Return [x, y] of the center of cell containing provided text 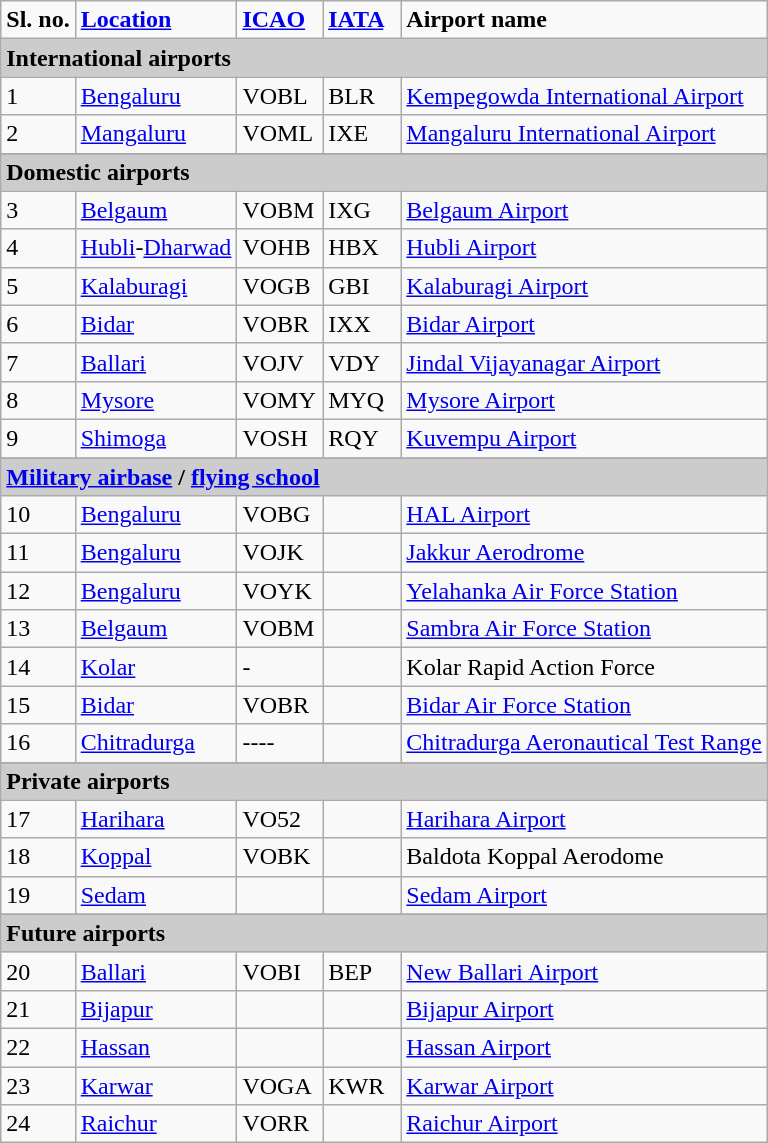
Private airports [384, 781]
16 [38, 743]
21 [38, 1009]
1 [38, 96]
Sambra Air Force Station [584, 629]
Harihara [156, 819]
23 [38, 1085]
VORR [280, 1124]
14 [38, 667]
BLR [362, 96]
IATA [362, 20]
International airports [384, 58]
---- [280, 743]
GBI [362, 286]
Domestic airports [384, 172]
15 [38, 705]
Hubli-Dharwad [156, 248]
Raichur Airport [584, 1124]
VOBL [280, 96]
VOBG [280, 515]
VOJV [280, 362]
13 [38, 629]
Baldota Koppal Aerodome [584, 857]
Bijapur [156, 1009]
Chitradurga [156, 743]
Mysore [156, 400]
KWR [362, 1085]
Kolar [156, 667]
9 [38, 438]
VOBK [280, 857]
8 [38, 400]
24 [38, 1124]
Karwar Airport [584, 1085]
HBX [362, 248]
VOSH [280, 438]
Harihara Airport [584, 819]
Chitradurga Aeronautical Test Range [584, 743]
Yelahanka Air Force Station [584, 591]
Sedam [156, 895]
IXX [362, 324]
VOJK [280, 553]
Raichur [156, 1124]
VOBI [280, 971]
Jakkur Aerodrome [584, 553]
10 [38, 515]
5 [38, 286]
Hassan [156, 1047]
ICAO [280, 20]
VOYK [280, 591]
Belgaum Airport [584, 210]
Bijapur Airport [584, 1009]
4 [38, 248]
VDY [362, 362]
Kempegowda International Airport [584, 96]
19 [38, 895]
Military airbase / flying school [384, 477]
VO52 [280, 819]
Mangaluru International Airport [584, 134]
IXE [362, 134]
3 [38, 210]
12 [38, 591]
VOMY [280, 400]
7 [38, 362]
20 [38, 971]
Hubli Airport [584, 248]
VOGB [280, 286]
- [280, 667]
BEP [362, 971]
Hassan Airport [584, 1047]
Kalaburagi Airport [584, 286]
Future airports [384, 933]
Mysore Airport [584, 400]
18 [38, 857]
MYQ [362, 400]
Kolar Rapid Action Force [584, 667]
Shimoga [156, 438]
Kalaburagi [156, 286]
Jindal Vijayanagar Airport [584, 362]
Mangaluru [156, 134]
RQY [362, 438]
IXG [362, 210]
Bidar Air Force Station [584, 705]
Airport name [584, 20]
VOHB [280, 248]
Kuvempu Airport [584, 438]
11 [38, 553]
VOGA [280, 1085]
Location [156, 20]
New Ballari Airport [584, 971]
Koppal [156, 857]
HAL Airport [584, 515]
Bidar Airport [584, 324]
Sl. no. [38, 20]
Sedam Airport [584, 895]
Karwar [156, 1085]
2 [38, 134]
6 [38, 324]
17 [38, 819]
22 [38, 1047]
VOML [280, 134]
